Extract the (x, y) coordinate from the center of the cell holding the provided text.  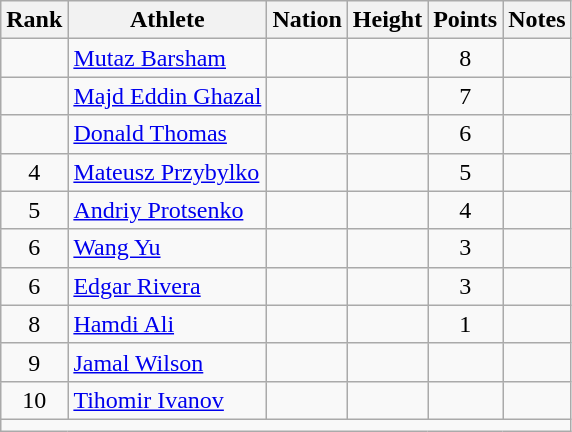
10 (34, 400)
Hamdi Ali (168, 324)
Points (466, 20)
Edgar Rivera (168, 286)
Jamal Wilson (168, 362)
Nation (307, 20)
Rank (34, 20)
Mutaz Barsham (168, 58)
1 (466, 324)
Wang Yu (168, 248)
Height (387, 20)
Athlete (168, 20)
Notes (537, 20)
Mateusz Przybylko (168, 172)
Majd Eddin Ghazal (168, 96)
Andriy Protsenko (168, 210)
7 (466, 96)
Donald Thomas (168, 134)
9 (34, 362)
Tihomir Ivanov (168, 400)
